Scan for the cell matching the given text and deliver its (x, y) coordinate at center. 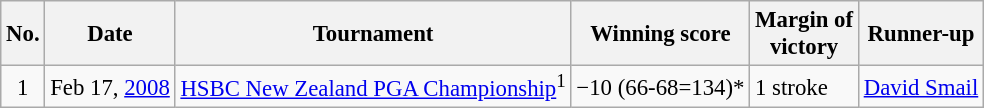
Date (110, 34)
Tournament (373, 34)
HSBC New Zealand PGA Championship1 (373, 87)
Feb 17, 2008 (110, 87)
No. (23, 34)
1 stroke (804, 87)
Runner-up (920, 34)
Margin ofvictory (804, 34)
David Smail (920, 87)
1 (23, 87)
Winning score (660, 34)
−10 (66-68=134)* (660, 87)
